Identify which cell holds the provided text, then report its (X, Y) central coordinate. 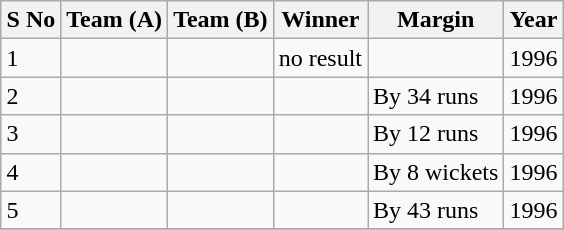
Winner (320, 20)
2 (31, 96)
Year (534, 20)
4 (31, 172)
Team (A) (114, 20)
By 34 runs (436, 96)
Margin (436, 20)
3 (31, 134)
1 (31, 58)
By 8 wickets (436, 172)
By 43 runs (436, 210)
By 12 runs (436, 134)
no result (320, 58)
S No (31, 20)
5 (31, 210)
Team (B) (221, 20)
